Identify which cell holds the provided text, then report its (X, Y) central coordinate. 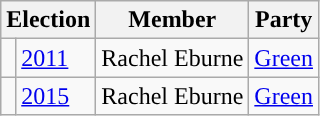
Member (172, 20)
2011 (56, 58)
Party (284, 20)
2015 (56, 96)
Election (48, 20)
